Output the (x, y) coordinate of the center of the cell containing the given text.  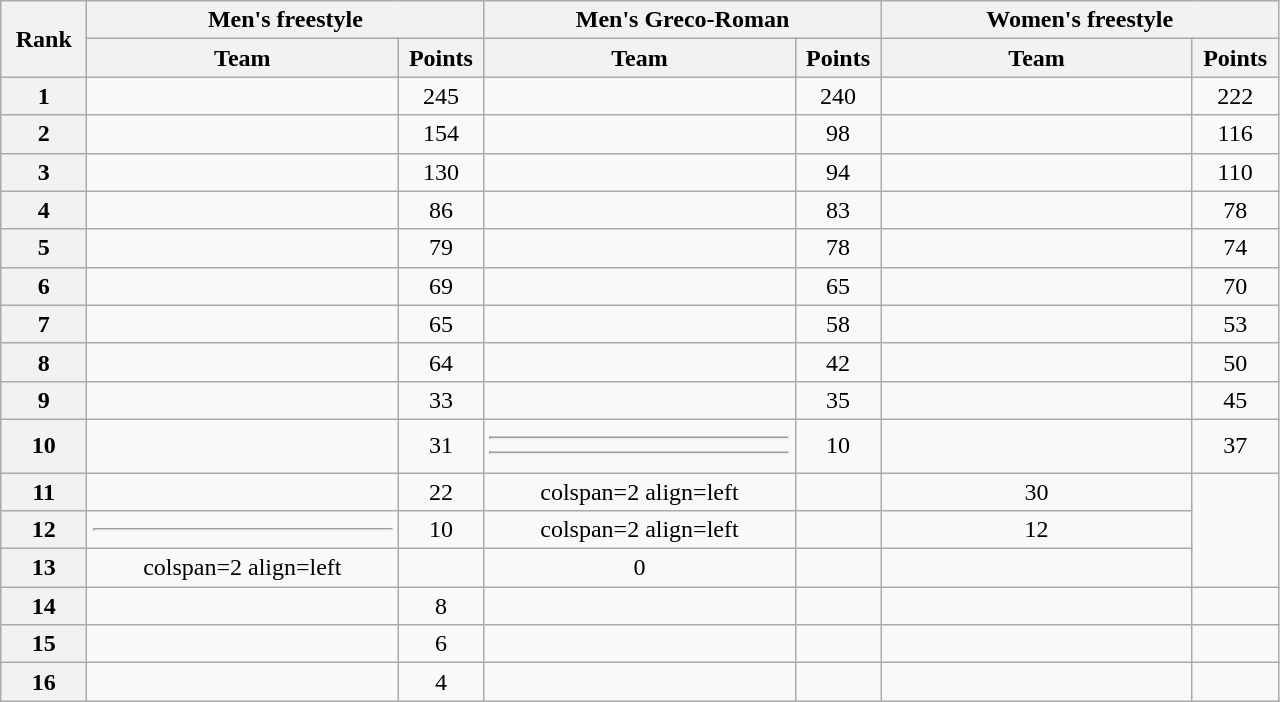
74 (1235, 248)
53 (1235, 324)
35 (838, 400)
45 (1235, 400)
110 (1235, 172)
86 (441, 210)
11 (44, 491)
64 (441, 362)
9 (44, 400)
22 (441, 491)
240 (838, 96)
98 (838, 134)
37 (1235, 446)
222 (1235, 96)
31 (441, 446)
0 (640, 568)
Men's freestyle (286, 20)
154 (441, 134)
Rank (44, 39)
14 (44, 606)
16 (44, 682)
7 (44, 324)
15 (44, 644)
70 (1235, 286)
130 (441, 172)
50 (1235, 362)
3 (44, 172)
58 (838, 324)
69 (441, 286)
79 (441, 248)
42 (838, 362)
83 (838, 210)
1 (44, 96)
116 (1235, 134)
33 (441, 400)
13 (44, 568)
Women's freestyle (1080, 20)
94 (838, 172)
5 (44, 248)
2 (44, 134)
Men's Greco-Roman (682, 20)
245 (441, 96)
30 (1036, 491)
